Scan for the cell matching the given text and deliver its [X, Y] coordinate at center. 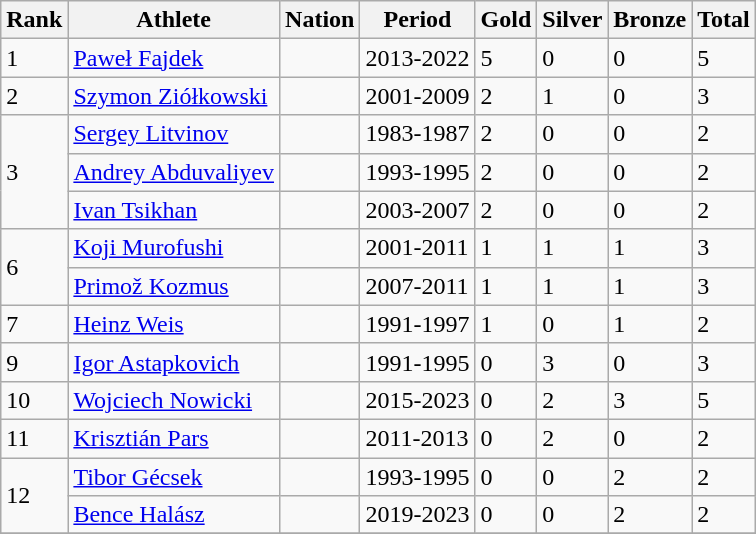
Silver [572, 20]
Heinz Weis [174, 324]
Paweł Fajdek [174, 58]
7 [34, 324]
2019-2023 [418, 515]
Krisztián Pars [174, 438]
Rank [34, 20]
9 [34, 362]
Athlete [174, 20]
10 [34, 400]
2003-2007 [418, 210]
Andrey Abduvaliyev [174, 172]
Sergey Litvinov [174, 134]
Total [724, 20]
1983-1987 [418, 134]
Tibor Gécsek [174, 477]
Bronze [650, 20]
Period [418, 20]
Primož Kozmus [174, 286]
Wojciech Nowicki [174, 400]
2001-2009 [418, 96]
Ivan Tsikhan [174, 210]
12 [34, 496]
2013-2022 [418, 58]
Igor Astapkovich [174, 362]
1991-1997 [418, 324]
11 [34, 438]
Szymon Ziółkowski [174, 96]
1991-1995 [418, 362]
Koji Murofushi [174, 248]
2001-2011 [418, 248]
Nation [320, 20]
2007-2011 [418, 286]
2011-2013 [418, 438]
2015-2023 [418, 400]
Gold [506, 20]
Bence Halász [174, 515]
6 [34, 267]
